Find where the given text appears and provide that cell's center as [x, y] coordinate. 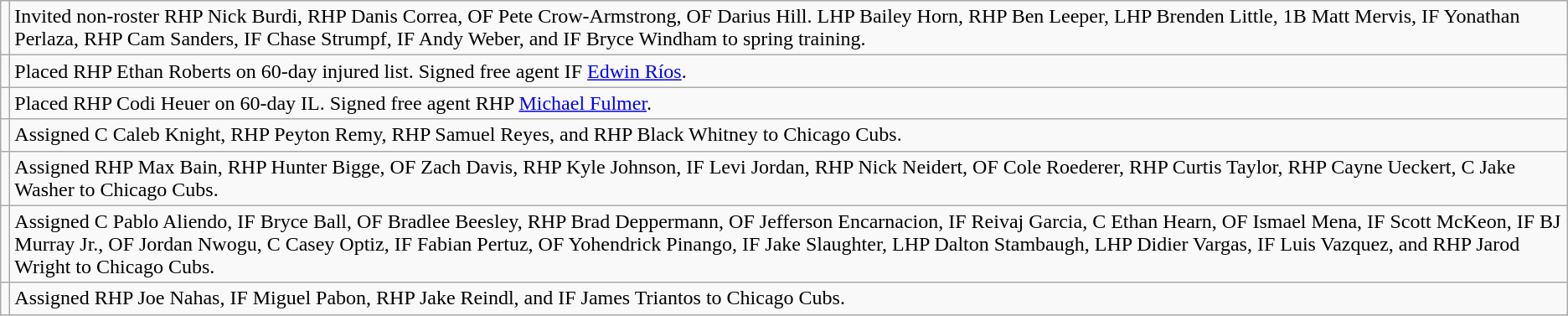
Placed RHP Ethan Roberts on 60-day injured list. Signed free agent IF Edwin Ríos. [789, 71]
Assigned C Caleb Knight, RHP Peyton Remy, RHP Samuel Reyes, and RHP Black Whitney to Chicago Cubs. [789, 135]
Placed RHP Codi Heuer on 60-day IL. Signed free agent RHP Michael Fulmer. [789, 103]
Assigned RHP Joe Nahas, IF Miguel Pabon, RHP Jake Reindl, and IF James Triantos to Chicago Cubs. [789, 298]
